Return (x, y) of the center of cell containing provided text 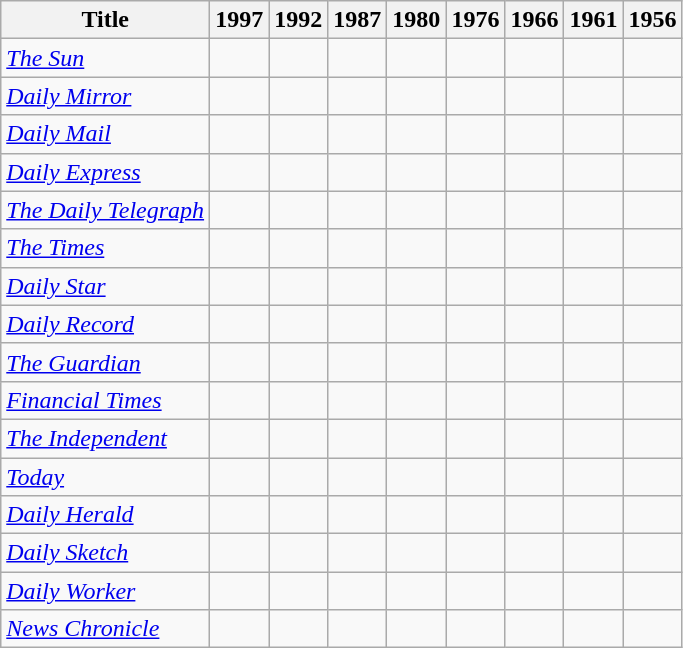
1976 (476, 20)
Daily Herald (106, 515)
Financial Times (106, 400)
News Chronicle (106, 629)
Title (106, 20)
The Independent (106, 438)
1961 (594, 20)
Daily Worker (106, 591)
1980 (416, 20)
The Daily Telegraph (106, 210)
Daily Mail (106, 134)
The Times (106, 248)
The Guardian (106, 362)
1956 (652, 20)
Daily Star (106, 286)
1997 (240, 20)
Daily Express (106, 172)
1987 (358, 20)
1966 (534, 20)
Daily Mirror (106, 96)
Daily Record (106, 324)
Today (106, 477)
The Sun (106, 58)
1992 (298, 20)
Daily Sketch (106, 553)
